Determine the [x, y] coordinate at the center of the cell enclosing the given text.  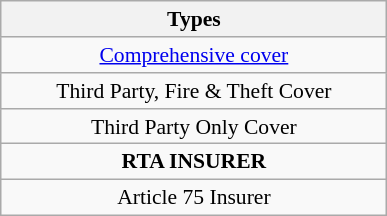
Comprehensive cover [194, 55]
RTA INSURER [194, 162]
Third Party Only Cover [194, 126]
Article 75 Insurer [194, 197]
Types [194, 19]
Third Party, Fire & Theft Cover [194, 91]
